Pinpoint the cell where the given text exists, returning its [X, Y] midpoint coordinate. 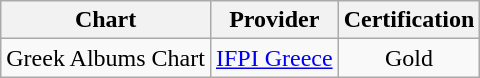
Gold [409, 58]
Provider [274, 20]
Greek Albums Chart [106, 58]
Certification [409, 20]
IFPI Greece [274, 58]
Chart [106, 20]
